Identify which cell holds the provided text, then report its [x, y] central coordinate. 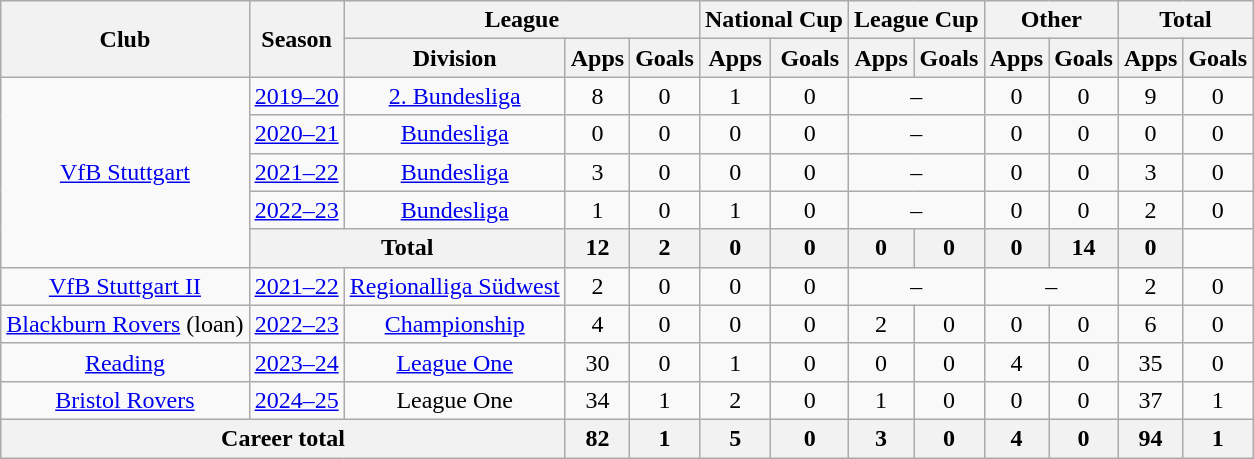
34 [597, 400]
2023–24 [296, 362]
Championship [454, 324]
Division [454, 58]
National Cup [774, 20]
Blackburn Rovers (loan) [125, 324]
8 [597, 96]
VfB Stuttgart II [125, 286]
League Cup [916, 20]
League [522, 20]
94 [1150, 438]
5 [735, 438]
Club [125, 39]
14 [1084, 248]
30 [597, 362]
Reading [125, 362]
Career total [283, 438]
35 [1150, 362]
2024–25 [296, 400]
2020–21 [296, 134]
12 [597, 248]
37 [1150, 400]
6 [1150, 324]
VfB Stuttgart [125, 172]
Regionalliga Südwest [454, 286]
Bristol Rovers [125, 400]
Other [1051, 20]
9 [1150, 96]
82 [597, 438]
2019–20 [296, 96]
2. Bundesliga [454, 96]
Season [296, 39]
